Return the (X, Y) coordinate for the center point of the cell that contains the specified text.  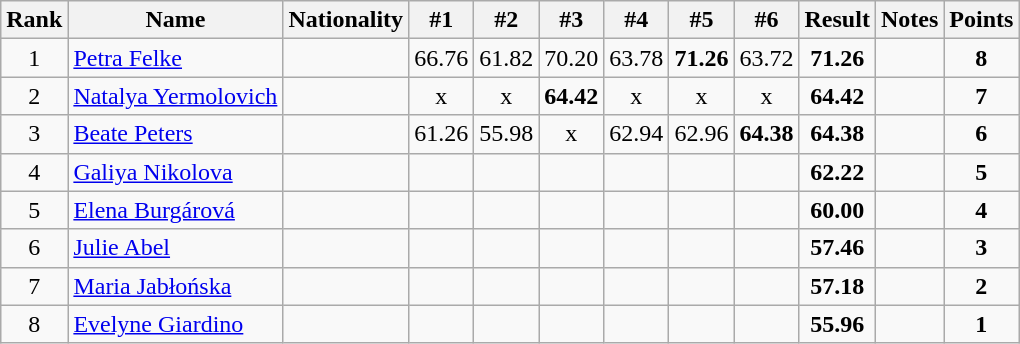
#3 (572, 20)
Result (837, 20)
Rank (34, 20)
55.98 (506, 134)
Petra Felke (176, 58)
Evelyne Giardino (176, 324)
Name (176, 20)
62.22 (837, 172)
Beate Peters (176, 134)
61.82 (506, 58)
Maria Jabłońska (176, 286)
Galiya Nikolova (176, 172)
Elena Burgárová (176, 210)
#1 (442, 20)
Natalya Yermolovich (176, 96)
Points (982, 20)
#2 (506, 20)
62.94 (636, 134)
57.18 (837, 286)
Julie Abel (176, 248)
61.26 (442, 134)
60.00 (837, 210)
63.78 (636, 58)
#4 (636, 20)
66.76 (442, 58)
70.20 (572, 58)
62.96 (702, 134)
#6 (766, 20)
#5 (702, 20)
55.96 (837, 324)
63.72 (766, 58)
57.46 (837, 248)
Nationality (346, 20)
Notes (909, 20)
